Extract the [x, y] coordinate from the center of the cell holding the provided text.  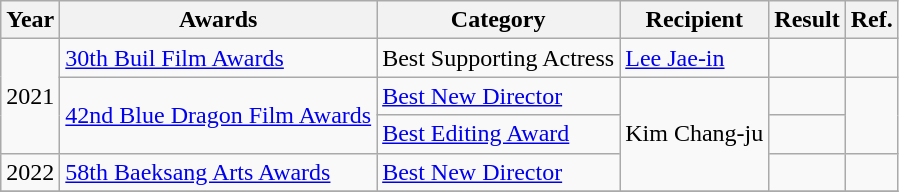
Best Supporting Actress [498, 58]
Lee Jae-in [694, 58]
Year [30, 20]
Kim Chang-ju [694, 134]
42nd Blue Dragon Film Awards [218, 115]
Result [807, 20]
2021 [30, 96]
Category [498, 20]
58th Baeksang Arts Awards [218, 172]
Ref. [872, 20]
Recipient [694, 20]
Best Editing Award [498, 134]
2022 [30, 172]
Awards [218, 20]
30th Buil Film Awards [218, 58]
